Find where the given text appears and provide that cell's center as (X, Y) coordinate. 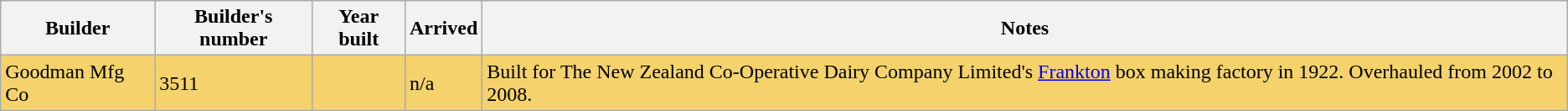
3511 (234, 82)
n/a (443, 82)
Built for The New Zealand Co-Operative Dairy Company Limited's Frankton box making factory in 1922. Overhauled from 2002 to 2008. (1025, 82)
Notes (1025, 29)
Arrived (443, 29)
Goodman Mfg Co (78, 82)
Builder (78, 29)
Builder's number (234, 29)
Year built (358, 29)
